Detect which cell encompasses the target text, then output its (x, y) center coordinate. 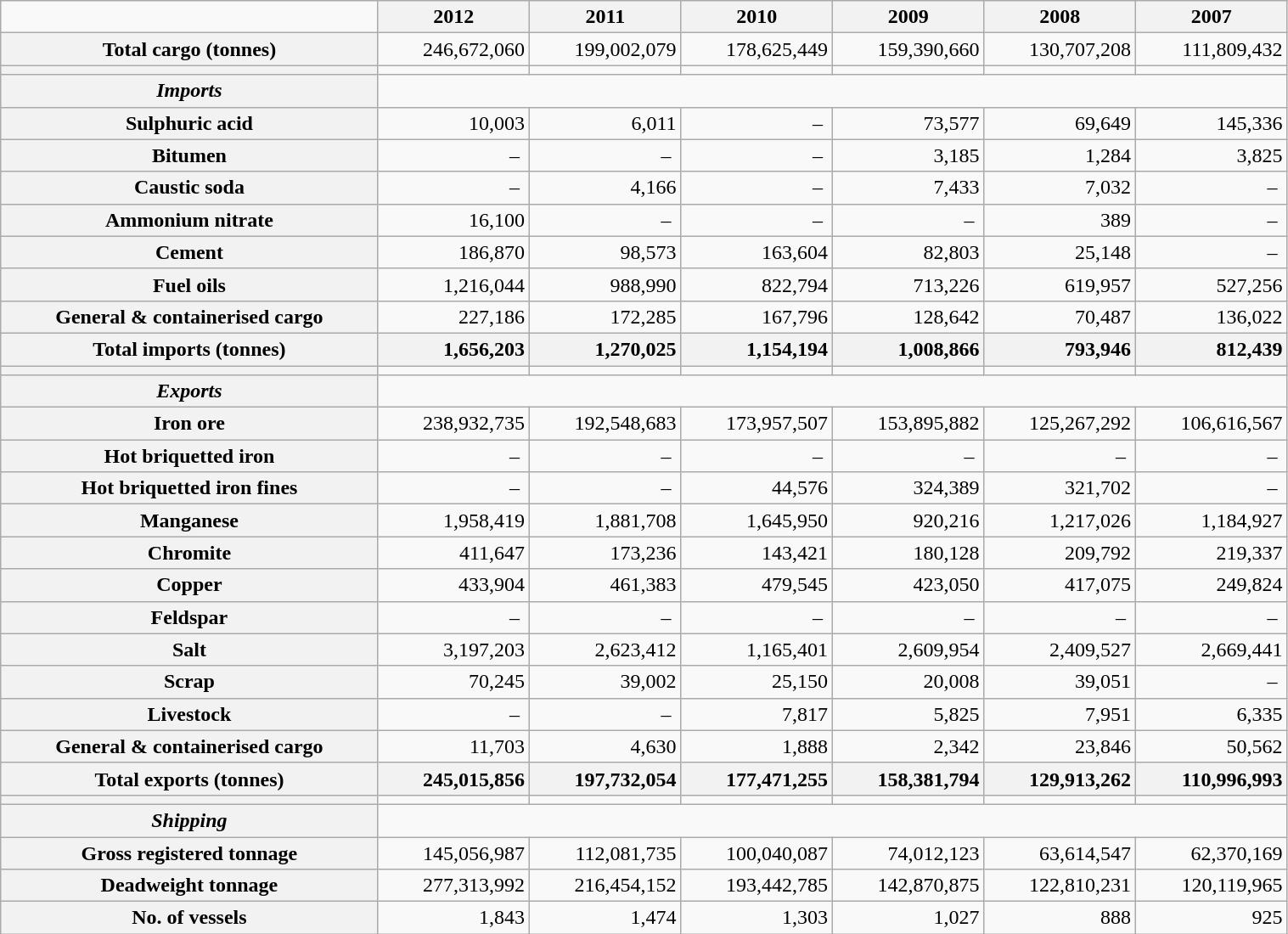
1,958,419 (453, 520)
389 (1060, 220)
199,002,079 (605, 49)
173,236 (605, 553)
130,707,208 (1060, 49)
Sulphuric acid (189, 123)
180,128 (908, 553)
25,148 (1060, 252)
417,075 (1060, 585)
Fuel oils (189, 284)
2,669,441 (1212, 650)
2010 (756, 17)
2007 (1212, 17)
112,081,735 (605, 853)
Iron ore (189, 424)
6,011 (605, 123)
120,119,965 (1212, 886)
Shipping (189, 820)
1,270,025 (605, 349)
20,008 (908, 682)
70,245 (453, 682)
209,792 (1060, 553)
173,957,507 (756, 424)
2,409,527 (1060, 650)
423,050 (908, 585)
246,672,060 (453, 49)
1,027 (908, 918)
186,870 (453, 252)
192,548,683 (605, 424)
888 (1060, 918)
172,285 (605, 317)
619,957 (1060, 284)
197,732,054 (605, 779)
2012 (453, 17)
245,015,856 (453, 779)
321,702 (1060, 488)
713,226 (908, 284)
227,186 (453, 317)
125,267,292 (1060, 424)
70,487 (1060, 317)
177,471,255 (756, 779)
2011 (605, 17)
1,154,194 (756, 349)
Bitumen (189, 155)
Gross registered tonnage (189, 853)
25,150 (756, 682)
143,421 (756, 553)
433,904 (453, 585)
3,185 (908, 155)
178,625,449 (756, 49)
3,825 (1212, 155)
153,895,882 (908, 424)
238,932,735 (453, 424)
1,216,044 (453, 284)
4,630 (605, 746)
1,881,708 (605, 520)
822,794 (756, 284)
7,032 (1060, 188)
Copper (189, 585)
5,825 (908, 714)
1,303 (756, 918)
7,951 (1060, 714)
62,370,169 (1212, 853)
63,614,547 (1060, 853)
73,577 (908, 123)
2,609,954 (908, 650)
Chromite (189, 553)
1,656,203 (453, 349)
136,022 (1212, 317)
1,184,927 (1212, 520)
39,051 (1060, 682)
479,545 (756, 585)
Caustic soda (189, 188)
23,846 (1060, 746)
145,336 (1212, 123)
Imports (189, 91)
1,645,950 (756, 520)
4,166 (605, 188)
Total imports (tonnes) (189, 349)
69,649 (1060, 123)
106,616,567 (1212, 424)
39,002 (605, 682)
3,197,203 (453, 650)
Hot briquetted iron (189, 456)
Livestock (189, 714)
129,913,262 (1060, 779)
216,454,152 (605, 886)
163,604 (756, 252)
2008 (1060, 17)
Deadweight tonnage (189, 886)
249,824 (1212, 585)
461,383 (605, 585)
193,442,785 (756, 886)
Salt (189, 650)
219,337 (1212, 553)
925 (1212, 918)
1,008,866 (908, 349)
128,642 (908, 317)
122,810,231 (1060, 886)
Hot briquetted iron fines (189, 488)
16,100 (453, 220)
74,012,123 (908, 853)
10,003 (453, 123)
167,796 (756, 317)
Manganese (189, 520)
7,817 (756, 714)
1,165,401 (756, 650)
Ammonium nitrate (189, 220)
527,256 (1212, 284)
Exports (189, 391)
Feldspar (189, 617)
1,217,026 (1060, 520)
324,389 (908, 488)
988,990 (605, 284)
2009 (908, 17)
82,803 (908, 252)
2,623,412 (605, 650)
98,573 (605, 252)
277,313,992 (453, 886)
812,439 (1212, 349)
145,056,987 (453, 853)
111,809,432 (1212, 49)
793,946 (1060, 349)
2,342 (908, 746)
1,888 (756, 746)
110,996,993 (1212, 779)
44,576 (756, 488)
159,390,660 (908, 49)
11,703 (453, 746)
100,040,087 (756, 853)
142,870,875 (908, 886)
No. of vessels (189, 918)
50,562 (1212, 746)
1,474 (605, 918)
920,216 (908, 520)
411,647 (453, 553)
7,433 (908, 188)
Scrap (189, 682)
Cement (189, 252)
158,381,794 (908, 779)
Total exports (tonnes) (189, 779)
1,843 (453, 918)
Total cargo (tonnes) (189, 49)
1,284 (1060, 155)
6,335 (1212, 714)
